Return (x, y) of the center of cell containing provided text 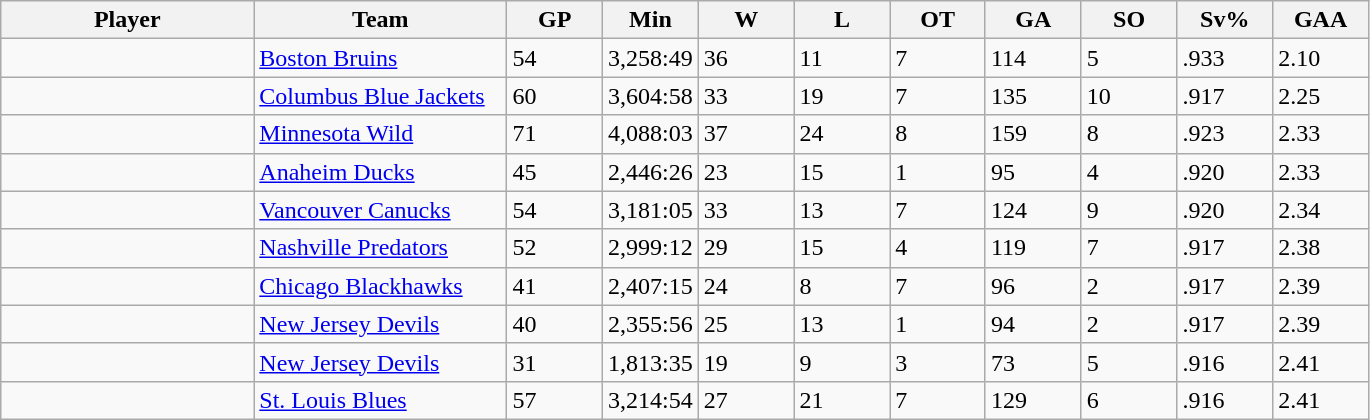
10 (1129, 96)
3,258:49 (651, 58)
31 (555, 362)
25 (746, 324)
3,604:58 (651, 96)
96 (1033, 286)
GA (1033, 20)
GP (555, 20)
52 (555, 248)
94 (1033, 324)
.933 (1225, 58)
Minnesota Wild (380, 134)
3,181:05 (651, 210)
2,407:15 (651, 286)
21 (842, 400)
11 (842, 58)
Chicago Blackhawks (380, 286)
W (746, 20)
135 (1033, 96)
3 (938, 362)
1,813:35 (651, 362)
Anaheim Ducks (380, 172)
27 (746, 400)
159 (1033, 134)
124 (1033, 210)
4,088:03 (651, 134)
Nashville Predators (380, 248)
73 (1033, 362)
St. Louis Blues (380, 400)
3,214:54 (651, 400)
Min (651, 20)
60 (555, 96)
Team (380, 20)
2,446:26 (651, 172)
2.38 (1321, 248)
114 (1033, 58)
2.10 (1321, 58)
2,355:56 (651, 324)
129 (1033, 400)
119 (1033, 248)
OT (938, 20)
L (842, 20)
2,999:12 (651, 248)
6 (1129, 400)
Sv% (1225, 20)
2.34 (1321, 210)
.923 (1225, 134)
Vancouver Canucks (380, 210)
2.25 (1321, 96)
45 (555, 172)
36 (746, 58)
23 (746, 172)
95 (1033, 172)
Columbus Blue Jackets (380, 96)
41 (555, 286)
GAA (1321, 20)
29 (746, 248)
37 (746, 134)
SO (1129, 20)
57 (555, 400)
40 (555, 324)
Player (128, 20)
71 (555, 134)
Boston Bruins (380, 58)
